From the cell containing the given text, extract its center point as (x, y) coordinate. 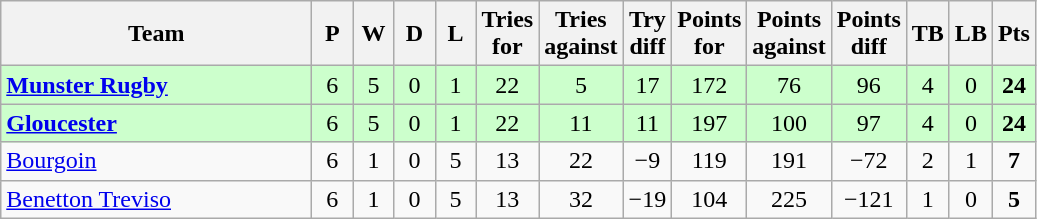
Bourgoin (156, 161)
Points diff (868, 34)
Tries for (508, 34)
−121 (868, 199)
Team (156, 34)
96 (868, 85)
Points for (710, 34)
17 (648, 85)
2 (928, 161)
L (456, 34)
Tries against (581, 34)
119 (710, 161)
Points against (789, 34)
Try diff (648, 34)
−19 (648, 199)
76 (789, 85)
197 (710, 123)
P (332, 34)
Benetton Treviso (156, 199)
W (374, 34)
172 (710, 85)
D (414, 34)
Gloucester (156, 123)
104 (710, 199)
32 (581, 199)
Pts (1014, 34)
−72 (868, 161)
TB (928, 34)
97 (868, 123)
191 (789, 161)
LB (970, 34)
225 (789, 199)
100 (789, 123)
Munster Rugby (156, 85)
7 (1014, 161)
−9 (648, 161)
